Return the [X, Y] coordinate for the center point of the cell that contains the specified text.  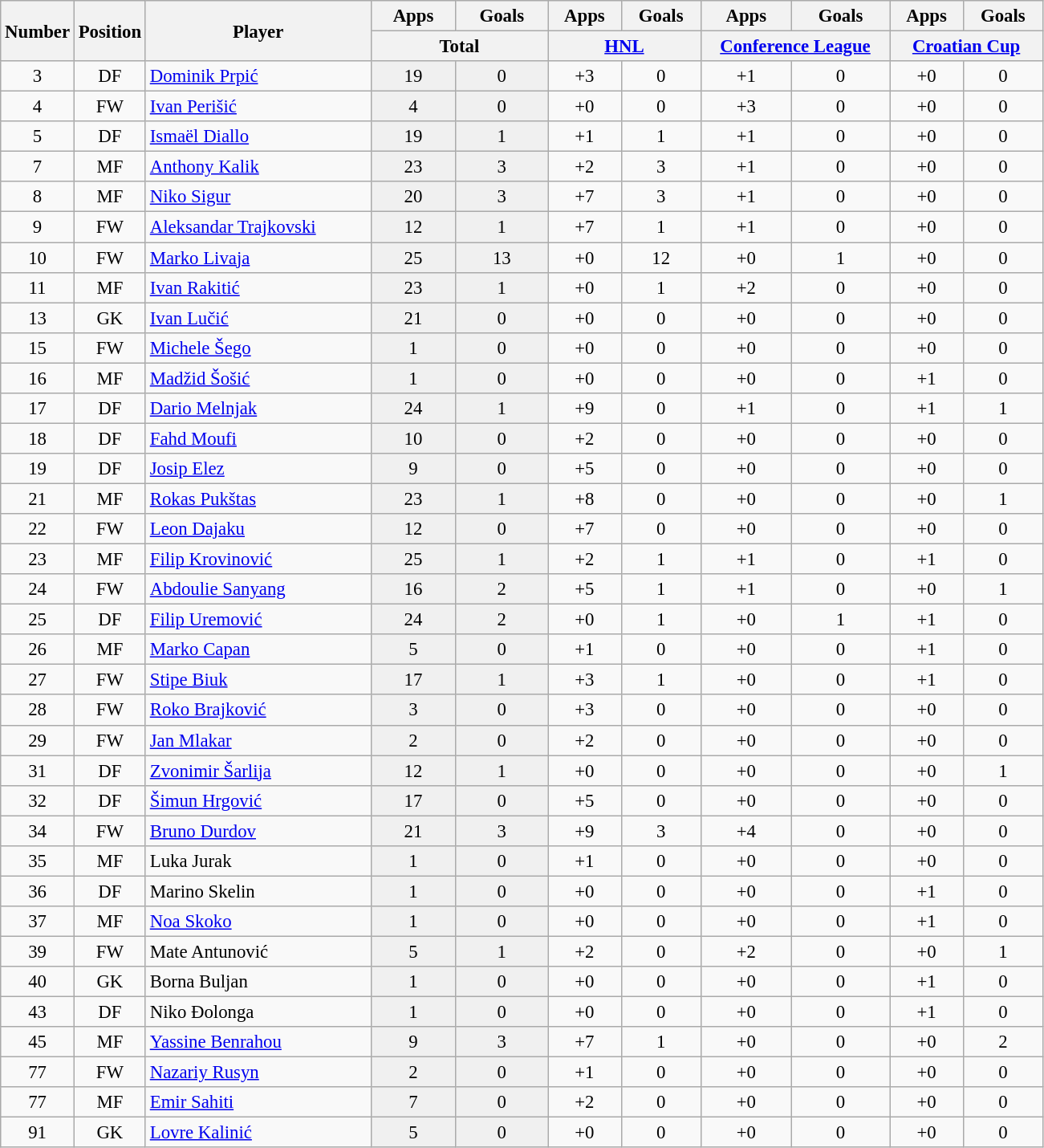
20 [413, 197]
Niko Sigur [258, 197]
18 [38, 438]
Filip Krovinović [258, 560]
40 [38, 982]
Anthony Kalik [258, 167]
26 [38, 649]
Ismaël Diallo [258, 136]
15 [38, 348]
Aleksandar Trajkovski [258, 227]
91 [38, 1133]
11 [38, 287]
Zvonimir Šarlija [258, 771]
+8 [585, 499]
Conference League [795, 47]
Filip Uremović [258, 620]
43 [38, 1012]
Lovre Kalinić [258, 1133]
Dominik Prpić [258, 76]
31 [38, 771]
Player [258, 31]
Borna Buljan [258, 982]
Emir Sahiti [258, 1102]
Ivan Perišić [258, 107]
Total [459, 47]
Marino Skelin [258, 891]
8 [38, 197]
29 [38, 740]
Marko Livaja [258, 258]
27 [38, 680]
Leon Dajaku [258, 529]
Roko Brajković [258, 710]
+4 [746, 831]
Šimun Hrgović [258, 800]
Josip Elez [258, 469]
Position [109, 31]
Croatian Cup [966, 47]
Yassine Benrahou [258, 1042]
34 [38, 831]
Dario Melnjak [258, 409]
Mate Antunović [258, 951]
Fahd Moufi [258, 438]
HNL [624, 47]
28 [38, 710]
Jan Mlakar [258, 740]
22 [38, 529]
Marko Capan [258, 649]
36 [38, 891]
Rokas Pukštas [258, 499]
Noa Skoko [258, 922]
39 [38, 951]
35 [38, 861]
Luka Jurak [258, 861]
Stipe Biuk [258, 680]
37 [38, 922]
Number [38, 31]
Madžid Šošić [258, 378]
Abdoulie Sanyang [258, 589]
Nazariy Rusyn [258, 1073]
Bruno Durdov [258, 831]
Ivan Rakitić [258, 287]
Niko Đolonga [258, 1012]
Ivan Lučić [258, 318]
Michele Šego [258, 348]
32 [38, 800]
45 [38, 1042]
